From the cell containing the given text, extract its center point as [X, Y] coordinate. 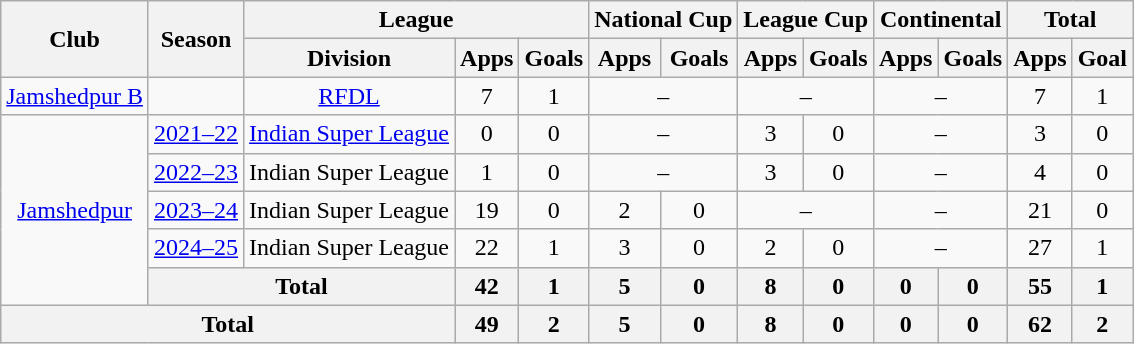
Goal [1102, 58]
21 [1040, 210]
League [416, 20]
19 [487, 210]
55 [1040, 286]
Jamshedpur [75, 210]
Club [75, 39]
League Cup [806, 20]
2024–25 [196, 248]
2021–22 [196, 134]
RFDL [350, 96]
Season [196, 39]
42 [487, 286]
4 [1040, 172]
27 [1040, 248]
Division [350, 58]
2022–23 [196, 172]
Continental [941, 20]
Jamshedpur B [75, 96]
62 [1040, 324]
22 [487, 248]
49 [487, 324]
National Cup [664, 20]
2023–24 [196, 210]
